Find where the given text appears and provide that cell's center as [X, Y] coordinate. 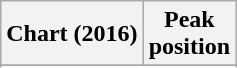
Peakposition [189, 34]
Chart (2016) [72, 34]
